Capture the cell that displays the provided text and extract its [x, y] central coordinate. 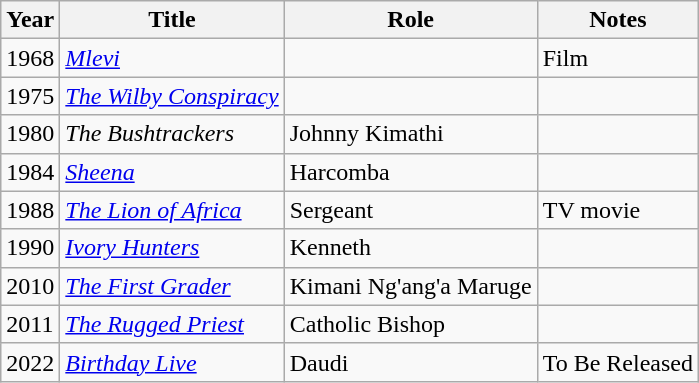
The Rugged Priest [172, 324]
1988 [30, 210]
Ivory Hunters [172, 248]
Kenneth [410, 248]
1975 [30, 96]
2022 [30, 362]
To Be Released [618, 362]
The Bushtrackers [172, 134]
Harcomba [410, 172]
1990 [30, 248]
2011 [30, 324]
1984 [30, 172]
The Lion of Africa [172, 210]
Birthday Live [172, 362]
Daudi [410, 362]
2010 [30, 286]
The Wilby Conspiracy [172, 96]
Catholic Bishop [410, 324]
Sheena [172, 172]
Film [618, 58]
Mlevi [172, 58]
Year [30, 20]
Johnny Kimathi [410, 134]
TV movie [618, 210]
Kimani Ng'ang'a Maruge [410, 286]
Title [172, 20]
Notes [618, 20]
The First Grader [172, 286]
Role [410, 20]
1980 [30, 134]
Sergeant [410, 210]
1968 [30, 58]
